Output the [X, Y] coordinate of the center of the cell containing the given text.  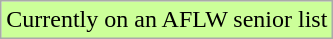
Currently on an AFLW senior list [167, 20]
